Scan for the cell matching the given text and deliver its [x, y] coordinate at center. 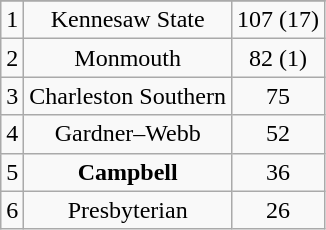
4 [12, 134]
Monmouth [128, 58]
Charleston Southern [128, 96]
6 [12, 210]
52 [278, 134]
26 [278, 210]
3 [12, 96]
2 [12, 58]
Kennesaw State [128, 20]
1 [12, 20]
Gardner–Webb [128, 134]
5 [12, 172]
75 [278, 96]
Presbyterian [128, 210]
36 [278, 172]
Campbell [128, 172]
107 (17) [278, 20]
82 (1) [278, 58]
